Locate the cell with the specified text and output its (x, y) center coordinate. 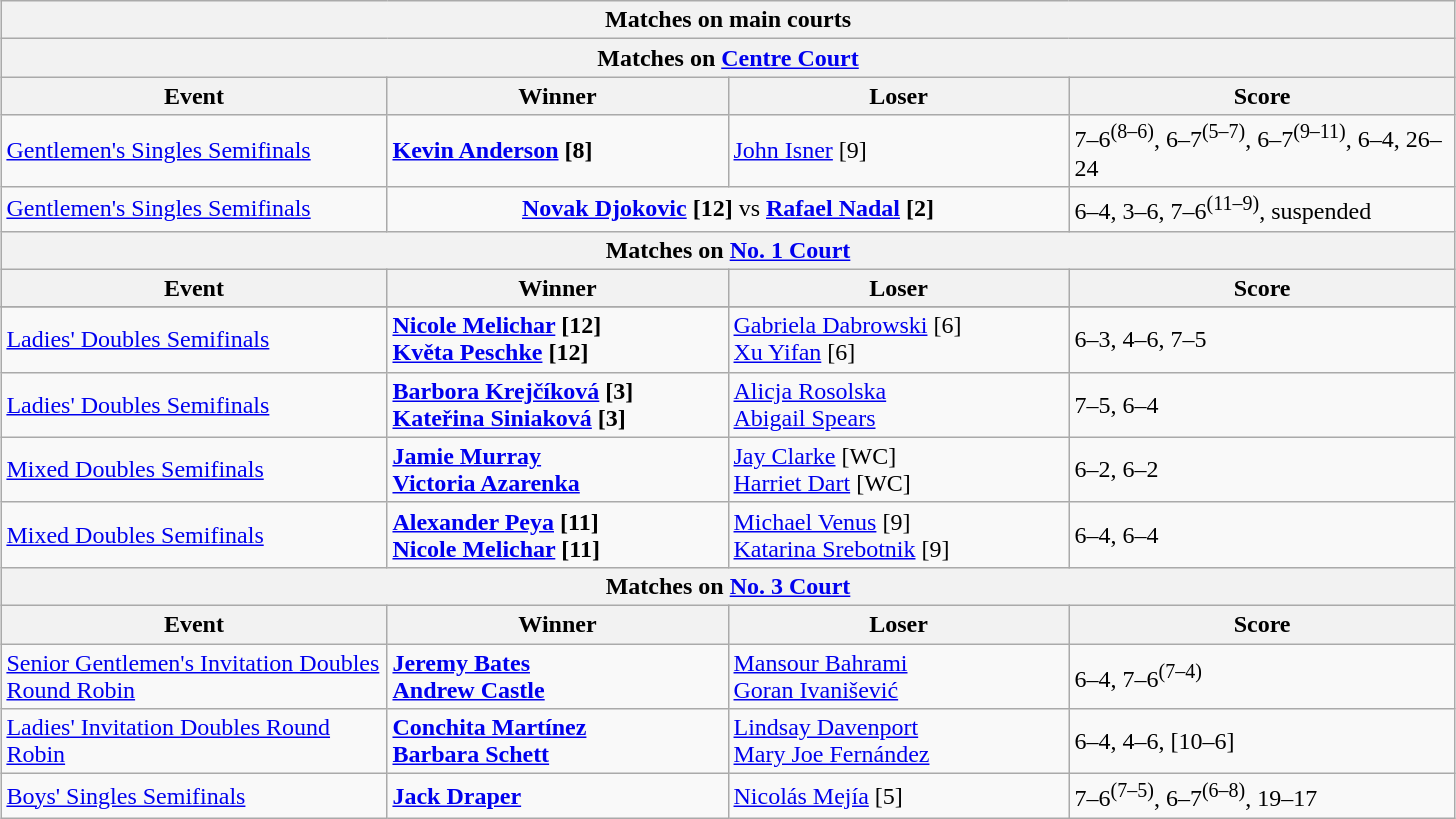
Jack Draper (558, 796)
Barbora Krejčíková [3] Kateřina Siniaková [3] (558, 404)
Senior Gentlemen's Invitation Doubles Round Robin (194, 676)
6–4, 3–6, 7–6(11–9), suspended (1262, 208)
John Isner [9] (898, 151)
Matches on No. 1 Court (728, 250)
Gabriela Dabrowski [6] Xu Yifan [6] (898, 340)
Alicja Rosolska Abigail Spears (898, 404)
Alexander Peya [11] Nicole Melichar [11] (558, 534)
Jamie Murray Victoria Azarenka (558, 470)
6–4, 7–6(7–4) (1262, 676)
Ladies' Invitation Doubles Round Robin (194, 742)
Jeremy Bates Andrew Castle (558, 676)
Nicole Melichar [12] Květa Peschke [12] (558, 340)
Matches on No. 3 Court (728, 586)
Jay Clarke [WC] Harriet Dart [WC] (898, 470)
6–4, 6–4 (1262, 534)
Novak Djokovic [12] vs Rafael Nadal [2] (728, 208)
Conchita Martínez Barbara Schett (558, 742)
Nicolás Mejía [5] (898, 796)
7–6(8–6), 6–7(5–7), 6–7(9–11), 6–4, 26–24 (1262, 151)
6–3, 4–6, 7–5 (1262, 340)
6–4, 4–6, [10–6] (1262, 742)
Mansour Bahrami Goran Ivanišević (898, 676)
Boys' Singles Semifinals (194, 796)
Matches on main courts (728, 20)
Matches on Centre Court (728, 58)
Lindsay Davenport Mary Joe Fernández (898, 742)
7–5, 6–4 (1262, 404)
6–2, 6–2 (1262, 470)
Michael Venus [9] Katarina Srebotnik [9] (898, 534)
Kevin Anderson [8] (558, 151)
7–6(7–5), 6–7(6–8), 19–17 (1262, 796)
